Detect which cell encompasses the target text, then output its [X, Y] center coordinate. 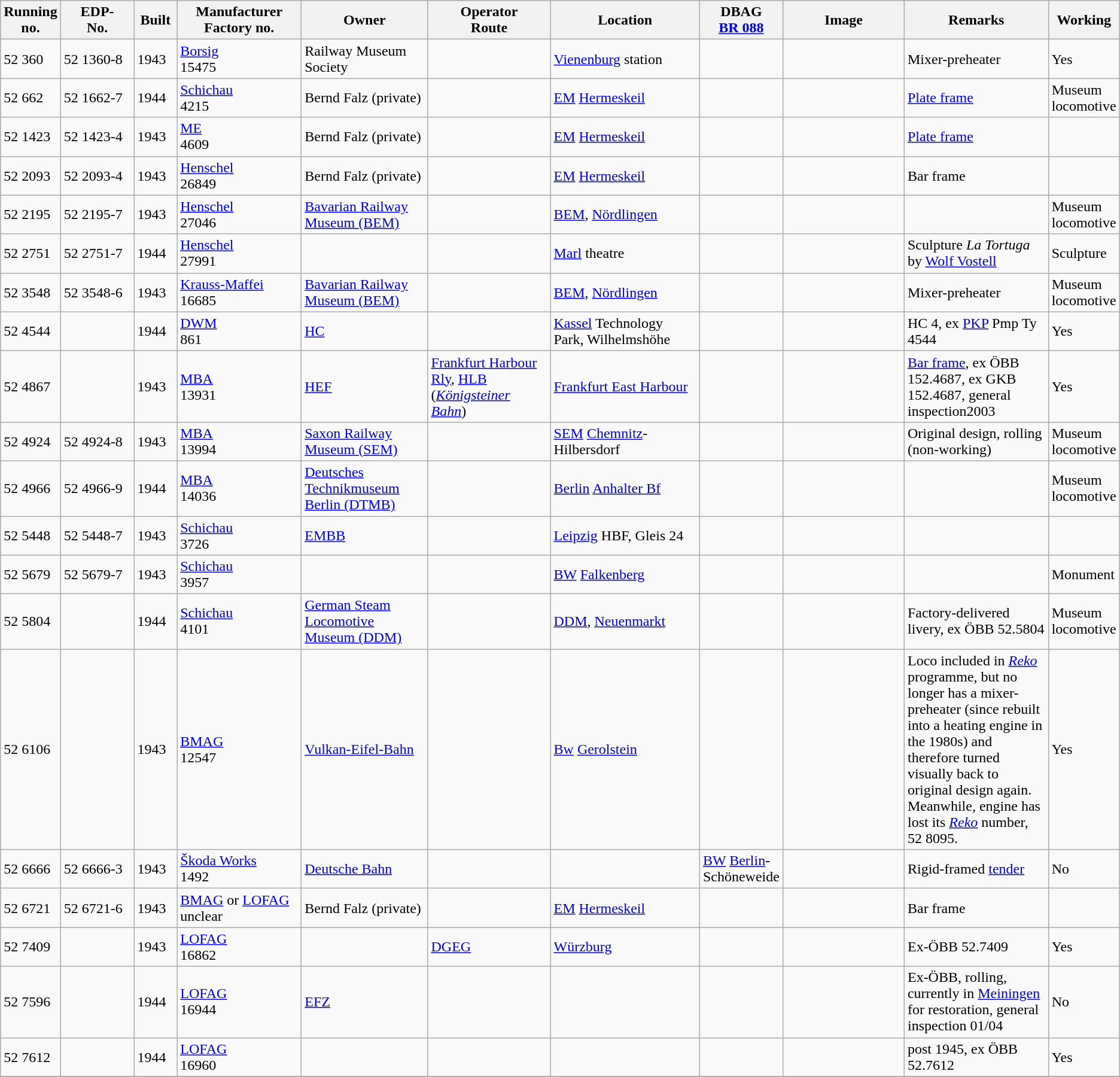
52 5448 [31, 535]
Krauss-Maffei16685 [239, 292]
Original design, rolling (non-working) [976, 442]
Kassel Technology Park, Wilhelmshöhe [625, 331]
52 3548-6 [97, 292]
Henschel27991 [239, 254]
Škoda Works1492 [239, 869]
52 2195 [31, 214]
52 4966-9 [97, 488]
52 5804 [31, 622]
Saxon Railway Museum (SEM) [365, 442]
Frankfurt East Harbour [625, 387]
LOFAG16960 [239, 1057]
52 7409 [31, 947]
52 2093-4 [97, 176]
Bar frame, ex ÖBB 152.4687, ex GKB 152.4687, general inspection2003 [976, 387]
52 6666 [31, 869]
LOFAG16862 [239, 947]
Schichau3957 [239, 574]
Factory-delivered livery, ex ÖBB 52.5804 [976, 622]
Image [844, 20]
DBAGBR 088 [741, 20]
52 2751-7 [97, 254]
52 4924-8 [97, 442]
DGEG [489, 947]
post 1945, ex ÖBB 52.7612 [976, 1057]
Schichau3726 [239, 535]
Location [625, 20]
DWM861 [239, 331]
52 6106 [31, 749]
52 662 [31, 98]
HEF [365, 387]
Deutsches Technikmuseum Berlin (DTMB) [365, 488]
Vulkan-Eifel-Bahn [365, 749]
52 2195-7 [97, 214]
DDM, Neuenmarkt [625, 622]
52 2093 [31, 176]
52 5679-7 [97, 574]
52 6721 [31, 908]
52 5448-7 [97, 535]
German Steam Locomotive Museum (DDM) [365, 622]
EDP-No. [97, 20]
Runningno. [31, 20]
Vienenburg station [625, 59]
Borsig15475 [239, 59]
52 4924 [31, 442]
52 1662-7 [97, 98]
Sculpture La Tortuga by Wolf Vostell [976, 254]
52 360 [31, 59]
ManufacturerFactory no. [239, 20]
Henschel26849 [239, 176]
Schichau4215 [239, 98]
Sculpture [1084, 254]
Frankfurt Harbour Rly, HLB (Königsteiner Bahn) [489, 387]
BMAG12547 [239, 749]
Berlin Anhalter Bf [625, 488]
Monument [1084, 574]
52 6666-3 [97, 869]
LOFAG16944 [239, 1002]
52 4544 [31, 331]
Bw Gerolstein [625, 749]
52 5679 [31, 574]
Marl theatre [625, 254]
52 4966 [31, 488]
EFZ [365, 1002]
Würzburg [625, 947]
Deutsche Bahn [365, 869]
BW Falkenberg [625, 574]
Ex-ÖBB, rolling, currently in Meiningen for restoration, general inspection 01/04 [976, 1002]
EMBB [365, 535]
MBA13931 [239, 387]
BMAG or LOFAG unclear [239, 908]
OperatorRoute [489, 20]
Working [1084, 20]
Leipzig HBF, Gleis 24 [625, 535]
BW Berlin-Schöneweide [741, 869]
Henschel27046 [239, 214]
ME4609 [239, 136]
Railway Museum Society [365, 59]
SEM Chemnitz-Hilbersdorf [625, 442]
52 1360-8 [97, 59]
Owner [365, 20]
Rigid-framed tender [976, 869]
52 1423-4 [97, 136]
52 7596 [31, 1002]
HC 4, ex PKP Pmp Ty 4544 [976, 331]
Ex-ÖBB 52.7409 [976, 947]
52 1423 [31, 136]
52 2751 [31, 254]
Schichau4101 [239, 622]
MBA13994 [239, 442]
Remarks [976, 20]
MBA14036 [239, 488]
HC [365, 331]
52 7612 [31, 1057]
Built [156, 20]
52 4867 [31, 387]
52 3548 [31, 292]
52 6721-6 [97, 908]
